Search for the cell housing the specified text and yield its (x, y) center coordinate. 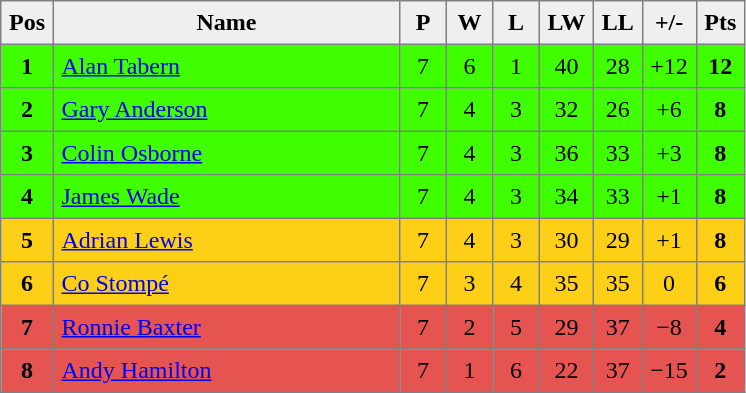
30 (566, 240)
−8 (669, 327)
LL (618, 23)
36 (566, 153)
Pos (27, 23)
26 (618, 110)
−15 (669, 371)
Pts (720, 23)
Ronnie Baxter (226, 327)
22 (566, 371)
W (469, 23)
Name (226, 23)
+/- (669, 23)
+12 (669, 66)
34 (566, 197)
32 (566, 110)
P (423, 23)
LW (566, 23)
Colin Osborne (226, 153)
Alan Tabern (226, 66)
Co Stompé (226, 284)
+3 (669, 153)
28 (618, 66)
+6 (669, 110)
Andy Hamilton (226, 371)
40 (566, 66)
Adrian Lewis (226, 240)
L (516, 23)
0 (669, 284)
James Wade (226, 197)
12 (720, 66)
Gary Anderson (226, 110)
